Scan for the cell matching the given text and deliver its (x, y) coordinate at center. 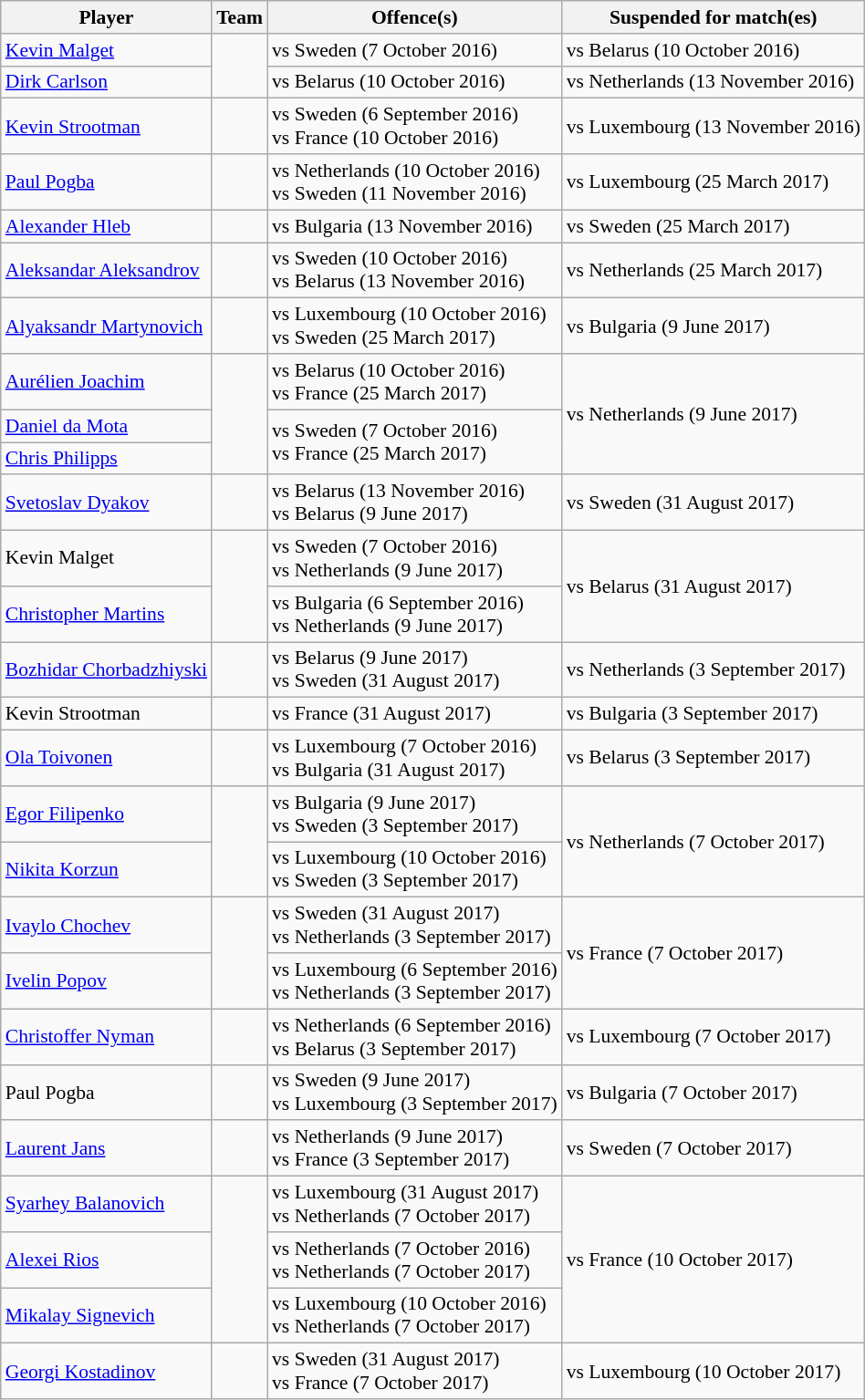
vs Luxembourg (13 November 2016) (714, 126)
Player (106, 17)
vs Bulgaria (3 September 2017) (714, 714)
Egor Filipenko (106, 814)
vs Netherlands (25 March 2017) (714, 270)
vs Sweden (7 October 2016) vs Netherlands (9 June 2017) (414, 558)
vs Belarus (3 September 2017) (714, 759)
vs Sweden (6 September 2016) vs France (10 October 2016) (414, 126)
Svetoslav Dyakov (106, 503)
vs Belarus (31 August 2017) (714, 586)
vs Sweden (31 August 2017) vs Netherlands (3 September 2017) (414, 925)
Alexei Rios (106, 1260)
Mikalay Signevich (106, 1315)
vs Netherlands (7 October 2016) vs Netherlands (7 October 2017) (414, 1260)
vs Netherlands (9 June 2017) vs France (3 September 2017) (414, 1149)
vs Bulgaria (9 June 2017) vs Sweden (3 September 2017) (414, 814)
Daniel da Mota (106, 426)
vs Bulgaria (7 October 2017) (714, 1093)
vs Bulgaria (13 November 2016) (414, 226)
vs Netherlands (9 June 2017) (714, 414)
vs Luxembourg (10 October 2017) (714, 1372)
Aleksandar Aleksandrov (106, 270)
vs Sweden (7 October 2016) vs France (25 March 2017) (414, 441)
vs Sweden (31 August 2017) (714, 503)
vs Belarus (9 June 2017) vs Sweden (31 August 2017) (414, 669)
vs Netherlands (10 October 2016) vs Sweden (11 November 2016) (414, 182)
Ivelin Popov (106, 981)
vs Luxembourg (10 October 2016) vs Netherlands (7 October 2017) (414, 1315)
Aurélien Joachim (106, 381)
vs Netherlands (3 September 2017) (714, 669)
Dirk Carlson (106, 82)
Team (239, 17)
vs Luxembourg (10 October 2016) vs Sweden (3 September 2017) (414, 870)
vs Luxembourg (31 August 2017) vs Netherlands (7 October 2017) (414, 1204)
vs Luxembourg (6 September 2016) vs Netherlands (3 September 2017) (414, 981)
vs Sweden (10 October 2016) vs Belarus (13 November 2016) (414, 270)
vs Luxembourg (7 October 2017) (714, 1036)
vs Netherlands (6 September 2016) vs Belarus (3 September 2017) (414, 1036)
vs Sweden (7 October 2016) (414, 50)
vs Belarus (13 November 2016) vs Belarus (9 June 2017) (414, 503)
Alyaksandr Martynovich (106, 327)
Syarhey Balanovich (106, 1204)
vs Netherlands (7 October 2017) (714, 842)
Alexander Hleb (106, 226)
vs Luxembourg (10 October 2016) vs Sweden (25 March 2017) (414, 327)
vs Bulgaria (6 September 2016) vs Netherlands (9 June 2017) (414, 615)
vs France (7 October 2017) (714, 953)
vs Luxembourg (25 March 2017) (714, 182)
Suspended for match(es) (714, 17)
Chris Philipps (106, 459)
vs France (31 August 2017) (414, 714)
vs Luxembourg (7 October 2016) vs Bulgaria (31 August 2017) (414, 759)
vs Netherlands (13 November 2016) (714, 82)
Offence(s) (414, 17)
vs Sweden (9 June 2017) vs Luxembourg (3 September 2017) (414, 1093)
Christopher Martins (106, 615)
Nikita Korzun (106, 870)
Bozhidar Chorbadzhiyski (106, 669)
vs Bulgaria (9 June 2017) (714, 327)
Ivaylo Chochev (106, 925)
vs France (10 October 2017) (714, 1260)
vs Sweden (25 March 2017) (714, 226)
Georgi Kostadinov (106, 1372)
vs Belarus (10 October 2016) vs France (25 March 2017) (414, 381)
Christoffer Nyman (106, 1036)
Ola Toivonen (106, 759)
vs Sweden (7 October 2017) (714, 1149)
vs Sweden (31 August 2017) vs France (7 October 2017) (414, 1372)
Laurent Jans (106, 1149)
